Determine the [x, y] coordinate at the center of the cell enclosing the given text.  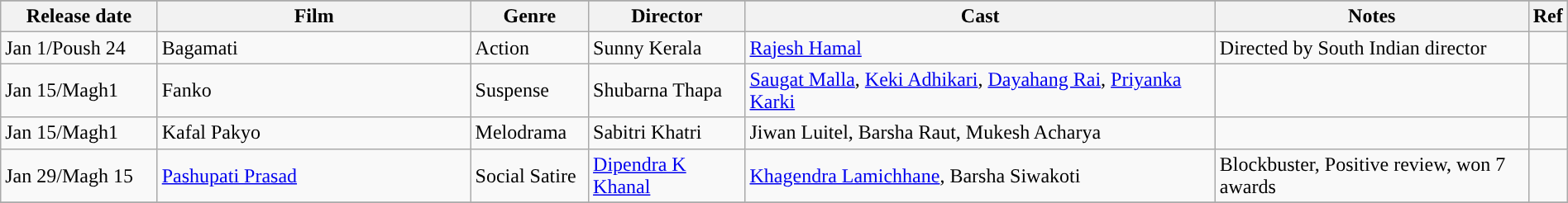
Social Satire [529, 175]
Ref [1548, 17]
Khagendra Lamichhane, Barsha Siwakoti [980, 175]
Genre [529, 17]
Suspense [529, 91]
Director [667, 17]
Jiwan Luitel, Barsha Raut, Mukesh Acharya [980, 133]
Saugat Malla, Keki Adhikari, Dayahang Rai, Priyanka Karki [980, 91]
Rajesh Hamal [980, 48]
Kafal Pakyo [314, 133]
Bagamati [314, 48]
Jan 1/Poush 24 [79, 48]
Jan 29/Magh 15 [79, 175]
Notes [1371, 17]
Action [529, 48]
Pashupati Prasad [314, 175]
Melodrama [529, 133]
Sunny Kerala [667, 48]
Dipendra K Khanal [667, 175]
Cast [980, 17]
Release date [79, 17]
Film [314, 17]
Shubarna Thapa [667, 91]
Directed by South Indian director [1371, 48]
Blockbuster, Positive review, won 7 awards [1371, 175]
Fanko [314, 91]
Sabitri Khatri [667, 133]
